Output the [X, Y] coordinate of the center of the cell containing the given text.  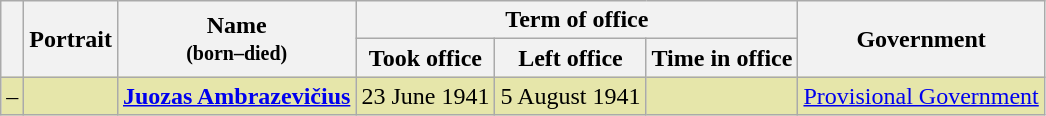
Left office [570, 58]
Provisional Government [921, 96]
5 August 1941 [570, 96]
Name(born–died) [236, 39]
– [12, 96]
Portrait [71, 39]
23 June 1941 [426, 96]
Government [921, 39]
Term of office [577, 20]
Took office [426, 58]
Time in office [722, 58]
Juozas Ambrazevičius [236, 96]
